Return (x, y) of the center of cell containing provided text 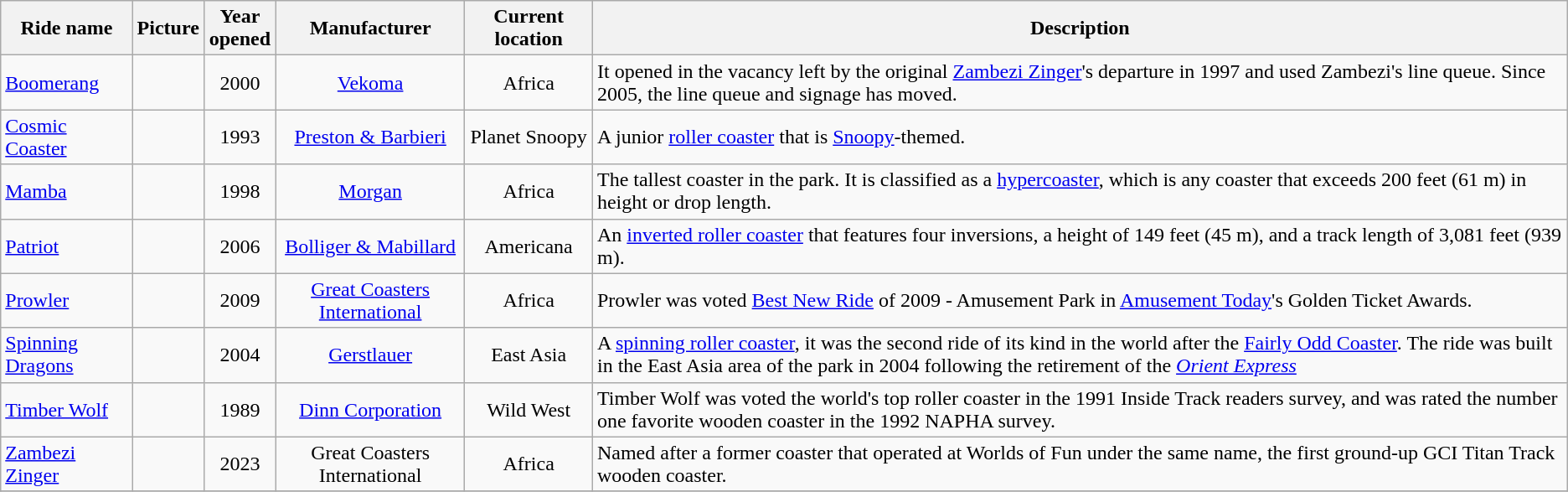
2006 (240, 246)
Boomerang (67, 82)
Planet Snoopy (529, 137)
2023 (240, 464)
Current location (529, 28)
An inverted roller coaster that features four inversions, a height of 149 feet (45 m), and a track length of 3,081 feet (939 m). (1080, 246)
Wild West (529, 409)
A junior roller coaster that is Snoopy-themed. (1080, 137)
Zambezi Zinger (67, 464)
Mamba (67, 191)
Americana (529, 246)
Vekoma (370, 82)
2009 (240, 300)
2000 (240, 82)
1993 (240, 137)
Cosmic Coaster (67, 137)
2004 (240, 355)
Timber Wolf (67, 409)
Year opened (240, 28)
Gerstlauer (370, 355)
Dinn Corporation (370, 409)
Preston & Barbieri (370, 137)
1989 (240, 409)
Spinning Dragons (67, 355)
Picture (168, 28)
Bolliger & Mabillard (370, 246)
Ride name (67, 28)
The tallest coaster in the park. It is classified as a hypercoaster, which is any coaster that exceeds 200 feet (61 m) in height or drop length. (1080, 191)
Morgan (370, 191)
Prowler was voted Best New Ride of 2009 - Amusement Park in Amusement Today's Golden Ticket Awards. (1080, 300)
East Asia (529, 355)
Named after a former coaster that operated at Worlds of Fun under the same name, the first ground-up GCI Titan Track wooden coaster. (1080, 464)
Manufacturer (370, 28)
Description (1080, 28)
Patriot (67, 246)
1998 (240, 191)
Prowler (67, 300)
